Identify which cell holds the provided text, then report its [x, y] central coordinate. 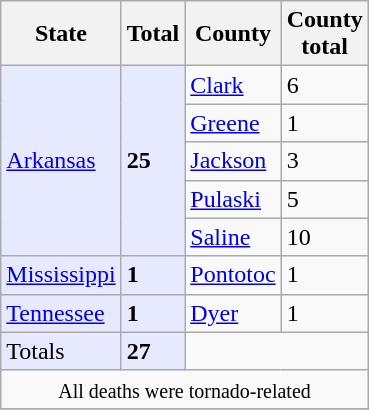
Jackson [233, 161]
6 [324, 85]
Arkansas [61, 161]
Countytotal [324, 34]
Mississippi [61, 275]
10 [324, 237]
Total [153, 34]
Pulaski [233, 199]
All deaths were tornado-related [184, 389]
Pontotoc [233, 275]
Greene [233, 123]
Clark [233, 85]
27 [153, 351]
3 [324, 161]
State [61, 34]
Totals [61, 351]
25 [153, 161]
Dyer [233, 313]
Tennessee [61, 313]
5 [324, 199]
Saline [233, 237]
County [233, 34]
